For the text-containing cell, return its midpoint in [X, Y] coordinate format. 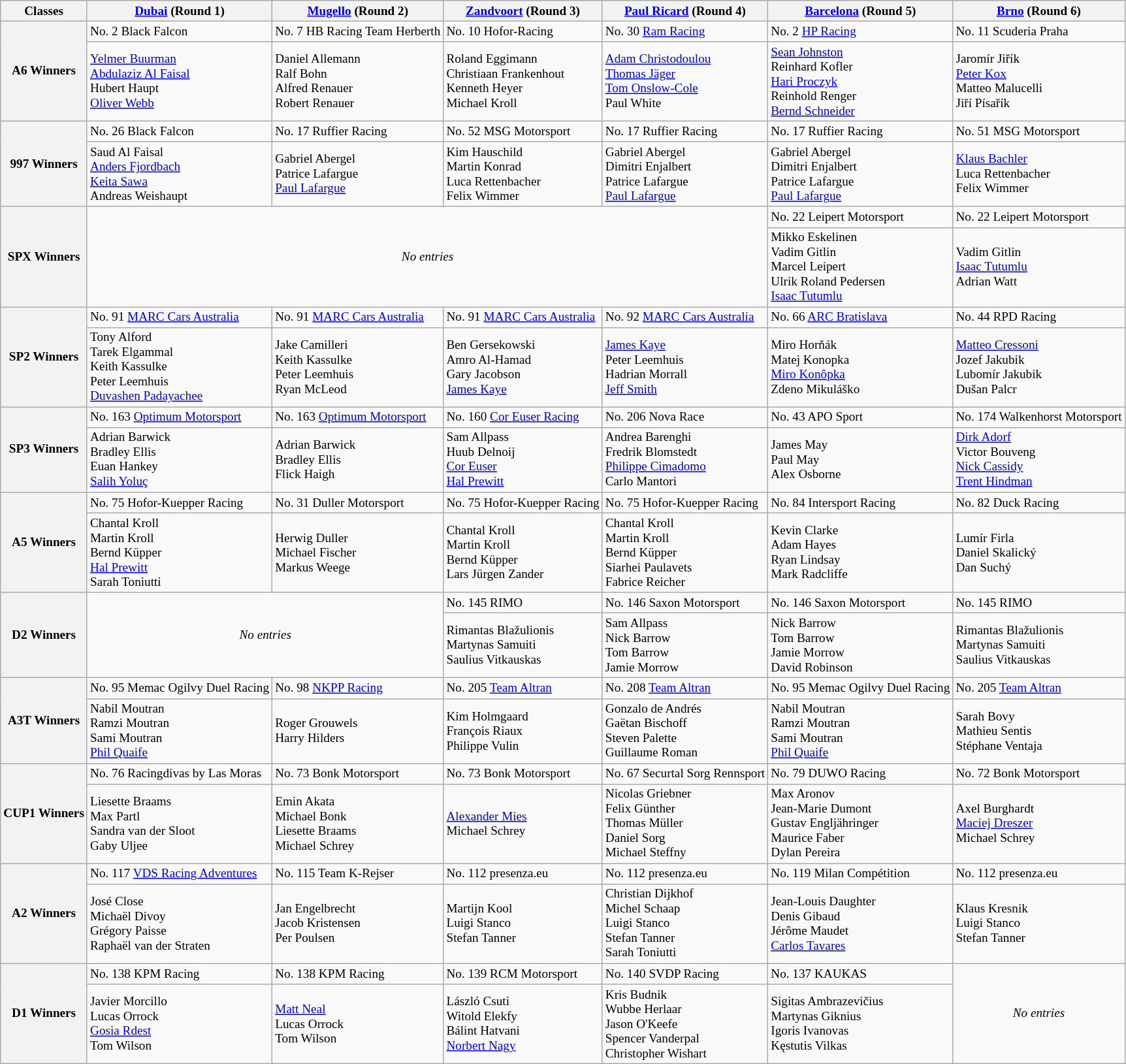
No. 72 Bonk Motorsport [1038, 773]
Kris Budnik Wubbe Herlaar Jason O'Keefe Spencer Vanderpal Christopher Wishart [685, 1024]
Mugello (Round 2) [358, 11]
James Kaye Peter Leemhuis Hadrian Morrall Jeff Smith [685, 367]
No. 51 MSG Motorsport [1038, 131]
No. 174 Walkenhorst Motorsport [1038, 417]
Alexander Mies Michael Schrey [523, 824]
SP2 Winners [44, 357]
No. 2 Black Falcon [179, 31]
Jan Engelbrecht Jacob Kristensen Per Poulsen [358, 924]
Sam Allpass Nick Barrow Tom Barrow Jamie Morrow [685, 645]
No. 117 VDS Racing Adventures [179, 874]
D1 Winners [44, 1014]
No. 82 Duck Racing [1038, 503]
Roland Eggimann Christiaan Frankenhout Kenneth Heyer Michael Kroll [523, 82]
No. 52 MSG Motorsport [523, 131]
A3T Winners [44, 721]
Jean-Louis Daughter Denis Gibaud Jérôme Maudet Carlos Tavares [861, 924]
No. 76 Racingdivas by Las Moras [179, 773]
José Close Michaël Divoy Grégory Paisse Raphaël van der Straten [179, 924]
Ben Gersekowski Amro Al-Hamad Gary Jacobson James Kaye [523, 367]
No. 44 RPD Racing [1038, 317]
Christian Dijkhof Michel Schaap Luigi Stanco Stefan Tanner Sarah Toniutti [685, 924]
SP3 Winners [44, 449]
Kevin Clarke Adam Hayes Ryan Lindsay Mark Radcliffe [861, 553]
Chantal Kroll Martin Kroll Bernd Küpper Siarhei Paulavets Fabrice Reicher [685, 553]
Kim Hauschild Martin Konrad Luca Rettenbacher Felix Wimmer [523, 174]
Sean Johnston Reinhard Kofler Hari Proczyk Reinhold Renger Bernd Schneider [861, 82]
Jaromír Jiřík Peter Kox Matteo Malucelli Jiří Písařík [1038, 82]
Mikko Eskelinen Vadim Gitlin Marcel Leipert Ulrik Roland Pedersen Isaac Tutumlu [861, 267]
No. 43 APO Sport [861, 417]
No. 26 Black Falcon [179, 131]
Chantal Kroll Martin Kroll Bernd Küpper Hal Prewitt Sarah Toniutti [179, 553]
Adam Christodoulou Thomas Jäger Tom Onslow-Cole Paul White [685, 82]
Chantal Kroll Martin Kroll Bernd Küpper Lars Jürgen Zander [523, 553]
Liesette Braams Max Partl Sandra van der Sloot Gaby Uljee [179, 824]
Barcelona (Round 5) [861, 11]
Sarah Bovy Mathieu Sentis Stéphane Ventaja [1038, 730]
No. 10 Hofor-Racing [523, 31]
Daniel Allemann Ralf Bohn Alfred Renauer Robert Renauer [358, 82]
Gonzalo de Andrés Gaëtan Bischoff Steven Palette Guillaume Roman [685, 730]
D2 Winners [44, 635]
Sigitas Ambrazevičius Martynas Giknius Igoris Ivanovas Kęstutis Vilkas [861, 1024]
No. 79 DUWO Racing [861, 773]
Classes [44, 11]
No. 206 Nova Race [685, 417]
A5 Winners [44, 542]
Sam Allpass Huub Delnoij Cor Euser Hal Prewitt [523, 460]
No. 98 NKPP Racing [358, 688]
Martijn Kool Luigi Stanco Stefan Tanner [523, 924]
No. 2 HP Racing [861, 31]
Dubai (Round 1) [179, 11]
Zandvoort (Round 3) [523, 11]
No. 115 Team K-Rejser [358, 874]
Yelmer Buurman Abdulaziz Al Faisal Hubert Haupt Oliver Webb [179, 82]
SPX Winners [44, 256]
Javier Morcillo Lucas Orrock Gosia Rdest Tom Wilson [179, 1024]
Jake Camilleri Keith Kassulke Peter Leemhuis Ryan McLeod [358, 367]
No. 139 RCM Motorsport [523, 974]
Kim Holmgaard François Riaux Philippe Vulin [523, 730]
No. 119 Milan Compétition [861, 874]
No. 140 SVDP Racing [685, 974]
Andrea Barenghi Fredrik Blomstedt Philippe Cimadomo Carlo Mantori [685, 460]
No. 84 Intersport Racing [861, 503]
997 Winners [44, 163]
Max Aronov Jean-Marie Dumont Gustav Engljähringer Maurice Faber Dylan Pereira [861, 824]
László Csuti Witold Elekfy Bálint Hatvani Norbert Nagy [523, 1024]
Dirk Adorf Victor Bouveng Nick Cassidy Trent Hindman [1038, 460]
Klaus Kresnik Luigi Stanco Stefan Tanner [1038, 924]
Herwig Duller Michael Fischer Markus Weege [358, 553]
No. 137 KAUKAS [861, 974]
No. 208 Team Altran [685, 688]
Adrian Barwick Bradley Ellis Flick Haigh [358, 460]
Adrian Barwick Bradley Ellis Euan Hankey Salih Yoluç [179, 460]
Matt Neal Lucas Orrock Tom Wilson [358, 1024]
Emin Akata Michael Bonk Liesette Braams Michael Schrey [358, 824]
Klaus Bachler Luca Rettenbacher Felix Wimmer [1038, 174]
Roger Grouwels Harry Hilders [358, 730]
No. 31 Duller Motorsport [358, 503]
Paul Ricard (Round 4) [685, 11]
Lumír Firla Daniel Skalický Dan Suchý [1038, 553]
Nick Barrow Tom Barrow Jamie Morrow David Robinson [861, 645]
A6 Winners [44, 71]
No. 92 MARC Cars Australia [685, 317]
No. 160 Cor Euser Racing [523, 417]
Tony Alford Tarek Elgammal Keith Kassulke Peter Leemhuis Duvashen Padayachee [179, 367]
Miro Horňák Matej Konopka Miro Konôpka Zdeno Mikuláško [861, 367]
Gabriel Abergel Patrice Lafargue Paul Lafargue [358, 174]
Matteo Cressoni Jozef Jakubik Lubomír Jakubik Dušan Palcr [1038, 367]
James May Paul May Alex Osborne [861, 460]
Vadim Gitlin Isaac Tutumlu Adrian Watt [1038, 267]
No. 7 HB Racing Team Herberth [358, 31]
No. 30 Ram Racing [685, 31]
No. 66 ARC Bratislava [861, 317]
A2 Winners [44, 913]
Axel Burghardt Maciej Dreszer Michael Schrey [1038, 824]
No. 67 Securtal Sorg Rennsport [685, 773]
Nicolas Griebner Felix Günther Thomas Müller Daniel Sorg Michael Steffny [685, 824]
CUP1 Winners [44, 813]
No. 11 Scuderia Praha [1038, 31]
Saud Al Faisal Anders Fjordbach Keita Sawa Andreas Weishaupt [179, 174]
Brno (Round 6) [1038, 11]
